Identify which cell holds the provided text, then report its (X, Y) central coordinate. 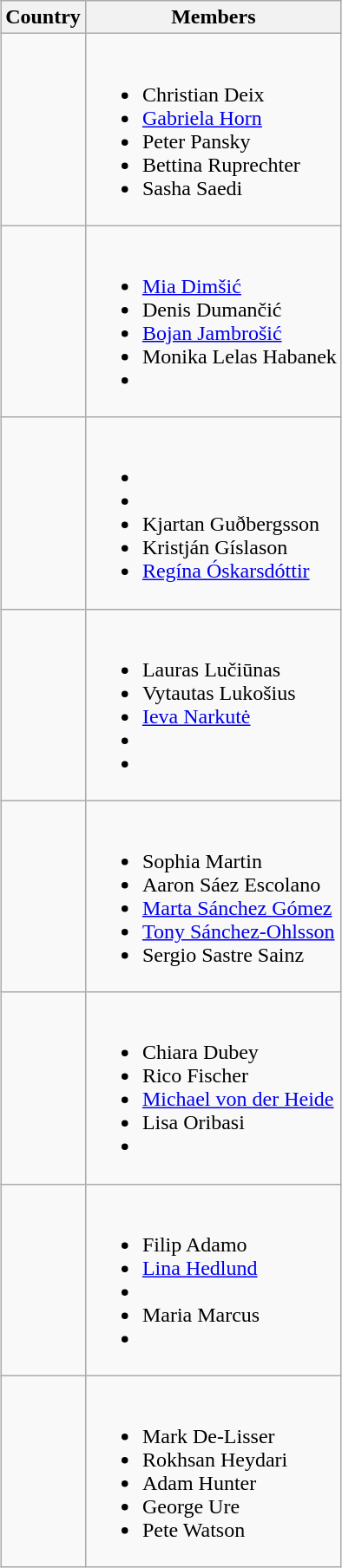
Country (43, 17)
Kjartan GuðbergssonKristján GíslasonRegína Óskarsdóttir (214, 513)
Filip AdamoLina HedlundMaria Marcus (214, 1280)
Mark De-LisserRokhsan HeydariAdam HunterGeorge UrePete Watson (214, 1471)
Chiara DubeyRico FischerMichael von der HeideLisa Oribasi (214, 1088)
Members (214, 17)
Mia DimšićDenis DumančićBojan JambrošićMonika Lelas Habanek (214, 321)
Christian DeixGabriela HornPeter PanskyBettina RuprechterSasha Saedi (214, 130)
Lauras LučiūnasVytautas LukošiusIeva Narkutė (214, 704)
Sophia MartinAaron Sáez EscolanoMarta Sánchez GómezTony Sánchez-OhlssonSergio Sastre Sainz (214, 897)
